For the text-containing cell, return its midpoint in [x, y] coordinate format. 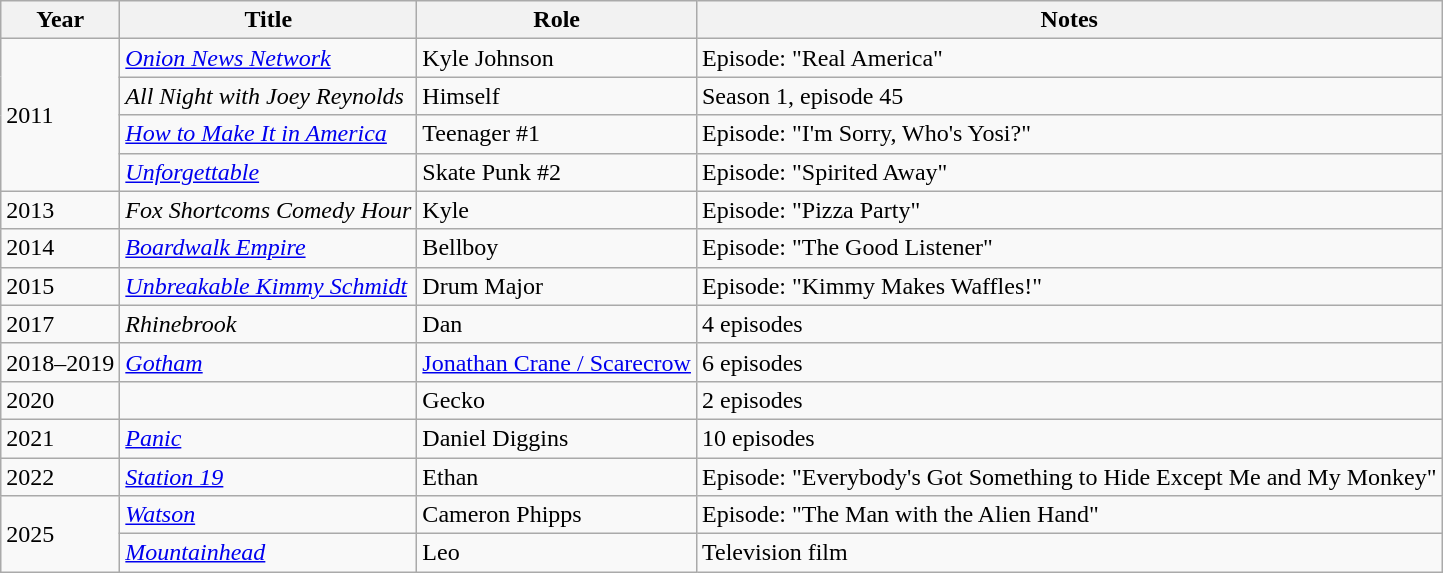
2018–2019 [60, 362]
Teenager #1 [557, 134]
2021 [60, 438]
Episode: "Everybody's Got Something to Hide Except Me and My Monkey" [1069, 477]
All Night with Joey Reynolds [268, 96]
Panic [268, 438]
How to Make It in America [268, 134]
Episode: "The Good Listener" [1069, 248]
Skate Punk #2 [557, 172]
2025 [60, 534]
Mountainhead [268, 553]
Episode: "I'm Sorry, Who's Yosi?" [1069, 134]
Year [60, 20]
10 episodes [1069, 438]
Unbreakable Kimmy Schmidt [268, 286]
Bellboy [557, 248]
Cameron Phipps [557, 515]
2011 [60, 115]
Dan [557, 324]
6 episodes [1069, 362]
Role [557, 20]
Episode: "The Man with the Alien Hand" [1069, 515]
Episode: "Pizza Party" [1069, 210]
2020 [60, 400]
2 episodes [1069, 400]
2022 [60, 477]
Kyle [557, 210]
Rhinebrook [268, 324]
Daniel Diggins [557, 438]
Station 19 [268, 477]
2013 [60, 210]
Gotham [268, 362]
Unforgettable [268, 172]
Title [268, 20]
Drum Major [557, 286]
Watson [268, 515]
Episode: "Real America" [1069, 58]
2017 [60, 324]
2015 [60, 286]
Season 1, episode 45 [1069, 96]
4 episodes [1069, 324]
Kyle Johnson [557, 58]
Jonathan Crane / Scarecrow [557, 362]
Ethan [557, 477]
Gecko [557, 400]
Onion News Network [268, 58]
Himself [557, 96]
Television film [1069, 553]
Episode: "Kimmy Makes Waffles!" [1069, 286]
2014 [60, 248]
Boardwalk Empire [268, 248]
Leo [557, 553]
Notes [1069, 20]
Episode: "Spirited Away" [1069, 172]
Fox Shortcoms Comedy Hour [268, 210]
